Output the [X, Y] coordinate of the center of the cell containing the given text.  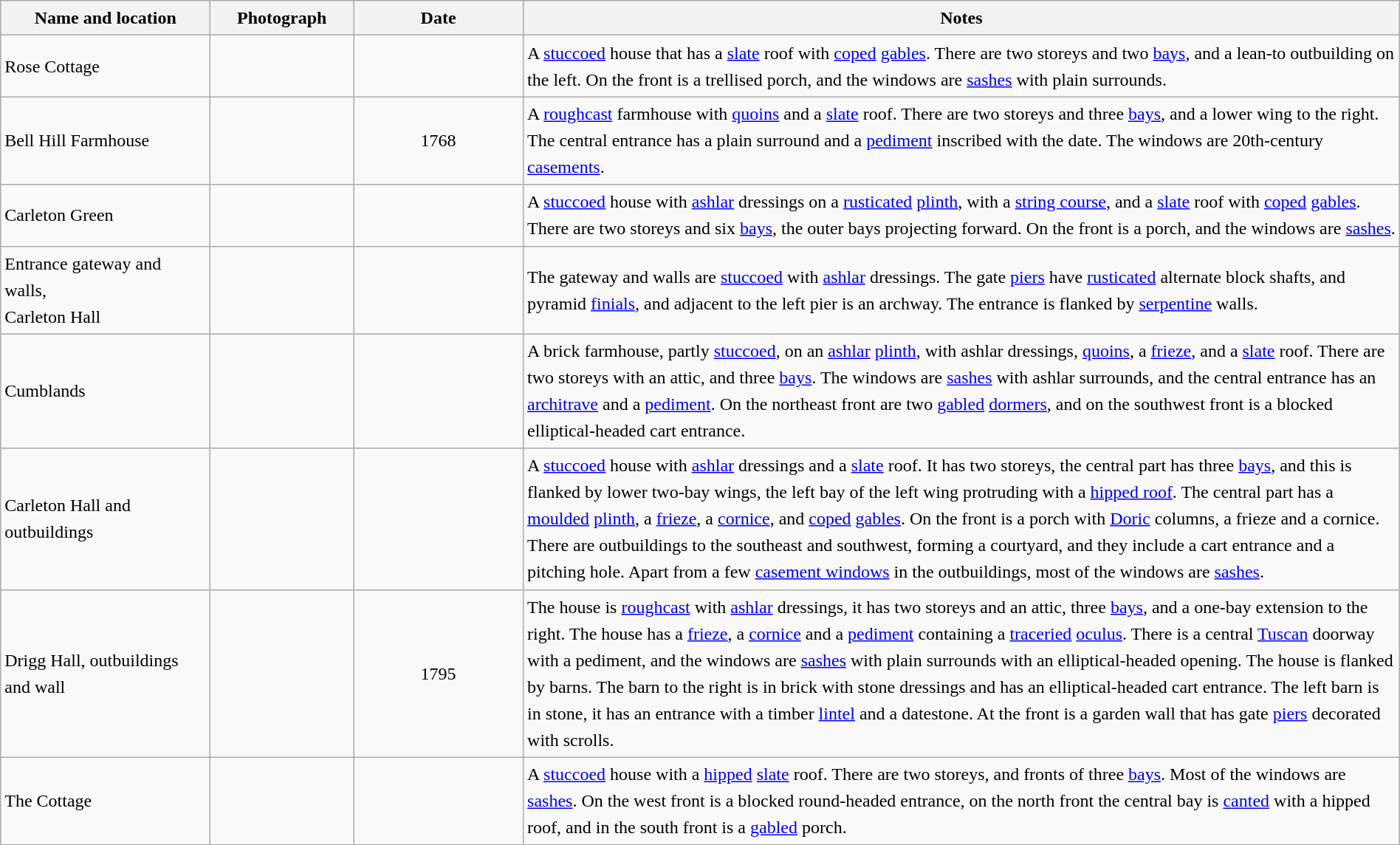
Notes [961, 18]
Bell Hill Farmhouse [106, 140]
Carleton Green [106, 216]
Drigg Hall, outbuildings and wall [106, 674]
Carleton Hall and outbuildings [106, 519]
Name and location [106, 18]
The Cottage [106, 801]
1768 [439, 140]
Cumblands [106, 391]
Photograph [282, 18]
Date [439, 18]
Rose Cottage [106, 66]
1795 [439, 674]
Entrance gateway and walls,Carleton Hall [106, 290]
